Scan for the cell matching the given text and deliver its (X, Y) coordinate at center. 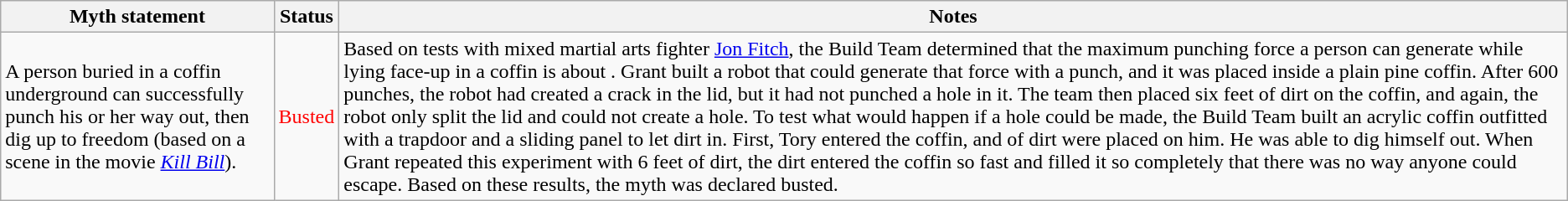
Notes (953, 17)
Status (307, 17)
Myth statement (137, 17)
A person buried in a coffin underground can successfully punch his or her way out, then dig up to freedom (based on a scene in the movie Kill Bill). (137, 116)
Busted (307, 116)
